Return the (X, Y) coordinate for the center point of the cell that contains the specified text.  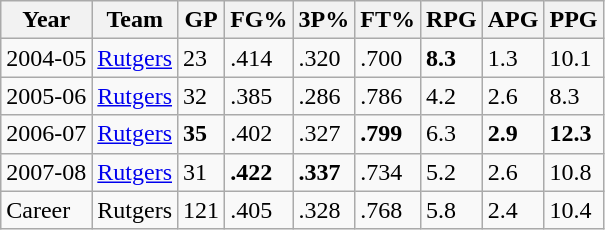
.700 (388, 58)
.328 (324, 210)
2.9 (513, 134)
31 (202, 172)
2004-05 (46, 58)
10.1 (574, 58)
23 (202, 58)
.786 (388, 96)
4.2 (451, 96)
1.3 (513, 58)
FT% (388, 20)
FG% (259, 20)
35 (202, 134)
.385 (259, 96)
10.4 (574, 210)
.414 (259, 58)
.768 (388, 210)
.337 (324, 172)
6.3 (451, 134)
GP (202, 20)
PPG (574, 20)
RPG (451, 20)
2005-06 (46, 96)
.402 (259, 134)
Year (46, 20)
121 (202, 210)
32 (202, 96)
.799 (388, 134)
5.8 (451, 210)
2007-08 (46, 172)
.327 (324, 134)
.320 (324, 58)
Team (135, 20)
.286 (324, 96)
12.3 (574, 134)
Career (46, 210)
.405 (259, 210)
APG (513, 20)
3P% (324, 20)
.422 (259, 172)
5.2 (451, 172)
10.8 (574, 172)
2.4 (513, 210)
2006-07 (46, 134)
.734 (388, 172)
